From the cell containing the given text, extract its center point as [X, Y] coordinate. 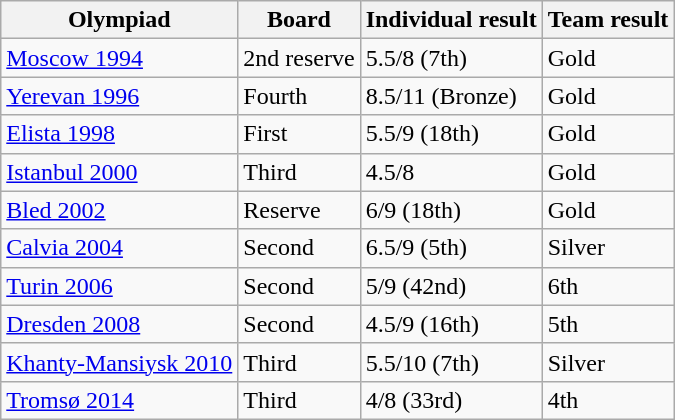
Olympiad [120, 20]
6th [608, 286]
5th [608, 324]
Yerevan 1996 [120, 96]
4/8 (33rd) [451, 400]
5.5/10 (7th) [451, 362]
Moscow 1994 [120, 58]
Istanbul 2000 [120, 172]
5.5/8 (7th) [451, 58]
Turin 2006 [120, 286]
2nd reserve [299, 58]
6.5/9 (5th) [451, 248]
Dresden 2008 [120, 324]
Khanty-Mansiysk 2010 [120, 362]
Team result [608, 20]
Tromsø 2014 [120, 400]
Bled 2002 [120, 210]
Reserve [299, 210]
First [299, 134]
8.5/11 (Bronze) [451, 96]
Individual result [451, 20]
4.5/8 [451, 172]
Fourth [299, 96]
4.5/9 (16th) [451, 324]
Elista 1998 [120, 134]
Board [299, 20]
6/9 (18th) [451, 210]
4th [608, 400]
Calvia 2004 [120, 248]
5/9 (42nd) [451, 286]
5.5/9 (18th) [451, 134]
